Return (X, Y) of the center of cell containing provided text 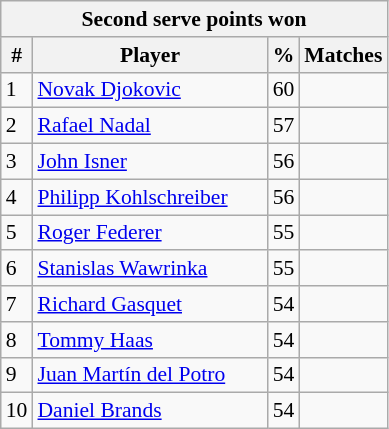
Daniel Brands (150, 411)
Second serve points won (194, 19)
Matches (343, 55)
6 (17, 269)
John Isner (150, 162)
7 (17, 304)
5 (17, 233)
9 (17, 375)
% (284, 55)
Stanislas Wawrinka (150, 269)
4 (17, 197)
57 (284, 126)
3 (17, 162)
8 (17, 340)
2 (17, 126)
Player (150, 55)
1 (17, 90)
Novak Djokovic (150, 90)
Juan Martín del Potro (150, 375)
Tommy Haas (150, 340)
Richard Gasquet (150, 304)
# (17, 55)
Philipp Kohlschreiber (150, 197)
Roger Federer (150, 233)
60 (284, 90)
10 (17, 411)
Rafael Nadal (150, 126)
